Identify which cell holds the provided text, then report its [X, Y] central coordinate. 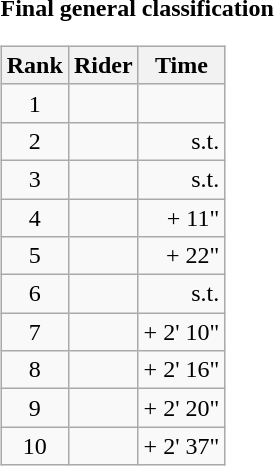
7 [34, 332]
+ 2' 20" [182, 408]
+ 2' 16" [182, 370]
3 [34, 179]
5 [34, 256]
+ 11" [182, 217]
8 [34, 370]
10 [34, 446]
1 [34, 103]
4 [34, 217]
2 [34, 141]
Time [182, 65]
+ 2' 10" [182, 332]
Rank [34, 65]
+ 22" [182, 256]
6 [34, 294]
9 [34, 408]
Rider [103, 65]
+ 2' 37" [182, 446]
